Search for the cell housing the specified text and yield its [X, Y] center coordinate. 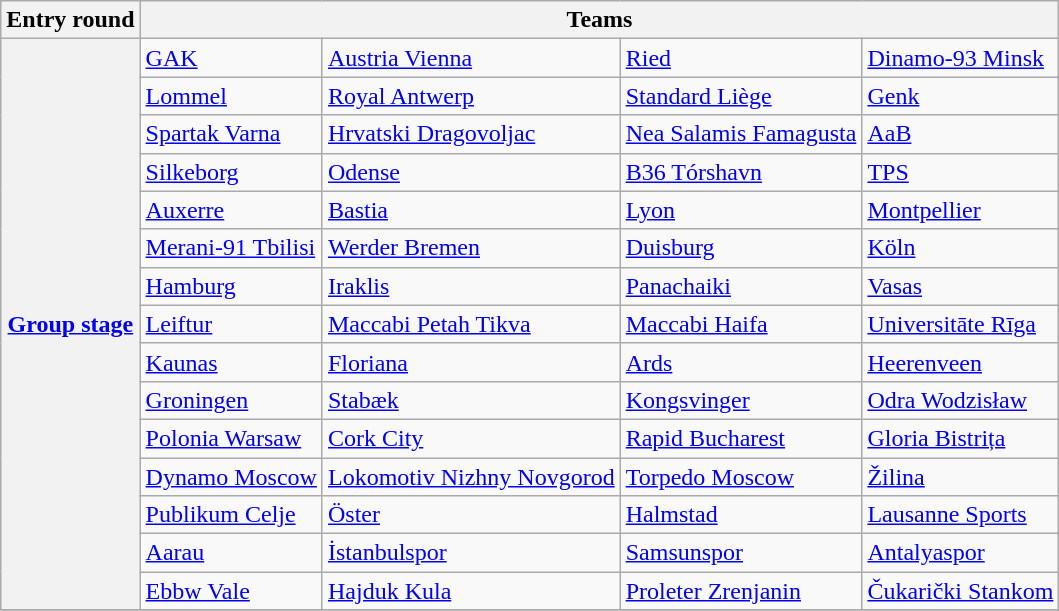
Stabæk [471, 400]
Panachaiki [741, 286]
Leiftur [231, 324]
TPS [960, 172]
Merani-91 Tbilisi [231, 248]
Ards [741, 362]
Spartak Varna [231, 134]
Standard Liège [741, 96]
Lausanne Sports [960, 515]
Teams [600, 20]
Kaunas [231, 362]
Aarau [231, 553]
Samsunspor [741, 553]
Žilina [960, 477]
Dynamo Moscow [231, 477]
Bastia [471, 210]
Hrvatski Dragovoljac [471, 134]
Group stage [70, 324]
Kongsvinger [741, 400]
Lokomotiv Nizhny Novgorod [471, 477]
Iraklis [471, 286]
Universitāte Rīga [960, 324]
Proleter Zrenjanin [741, 591]
Hajduk Kula [471, 591]
Ebbw Vale [231, 591]
Auxerre [231, 210]
Werder Bremen [471, 248]
B36 Tórshavn [741, 172]
Lommel [231, 96]
Öster [471, 515]
Heerenveen [960, 362]
Ried [741, 58]
Montpellier [960, 210]
Odense [471, 172]
Odra Wodzisław [960, 400]
Genk [960, 96]
Nea Salamis Famagusta [741, 134]
Dinamo-93 Minsk [960, 58]
Publikum Celje [231, 515]
GAK [231, 58]
Entry round [70, 20]
Maccabi Petah Tikva [471, 324]
Antalyaspor [960, 553]
Maccabi Haifa [741, 324]
Hamburg [231, 286]
Silkeborg [231, 172]
Čukarički Stankom [960, 591]
Duisburg [741, 248]
Groningen [231, 400]
Polonia Warsaw [231, 438]
Gloria Bistrița [960, 438]
Köln [960, 248]
Austria Vienna [471, 58]
Halmstad [741, 515]
Torpedo Moscow [741, 477]
Rapid Bucharest [741, 438]
Cork City [471, 438]
Royal Antwerp [471, 96]
AaB [960, 134]
İstanbulspor [471, 553]
Lyon [741, 210]
Vasas [960, 286]
Floriana [471, 362]
